Identify which cell holds the provided text, then report its [X, Y] central coordinate. 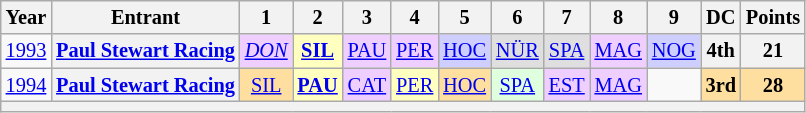
DON [266, 51]
1 [266, 17]
6 [518, 17]
NÜR [518, 51]
Entrant [146, 17]
4 [414, 17]
28 [773, 85]
CAT [368, 85]
Year [26, 17]
2 [318, 17]
7 [567, 17]
3 [368, 17]
5 [464, 17]
9 [674, 17]
21 [773, 51]
1994 [26, 85]
8 [618, 17]
4th [721, 51]
DC [721, 17]
NOG [674, 51]
Points [773, 17]
3rd [721, 85]
1993 [26, 51]
EST [567, 85]
